Extract the [x, y] coordinate from the center of the cell holding the provided text.  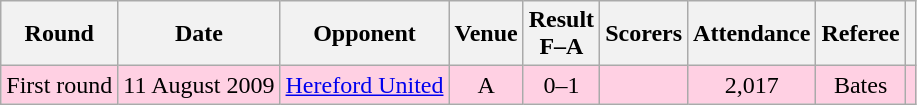
11 August 2009 [199, 85]
Bates [860, 85]
Round [60, 34]
ResultF–A [561, 34]
2,017 [752, 85]
A [486, 85]
Opponent [364, 34]
0–1 [561, 85]
Attendance [752, 34]
Venue [486, 34]
Scorers [644, 34]
Date [199, 34]
Hereford United [364, 85]
First round [60, 85]
Referee [860, 34]
